Return the (X, Y) coordinate for the center point of the cell that contains the specified text.  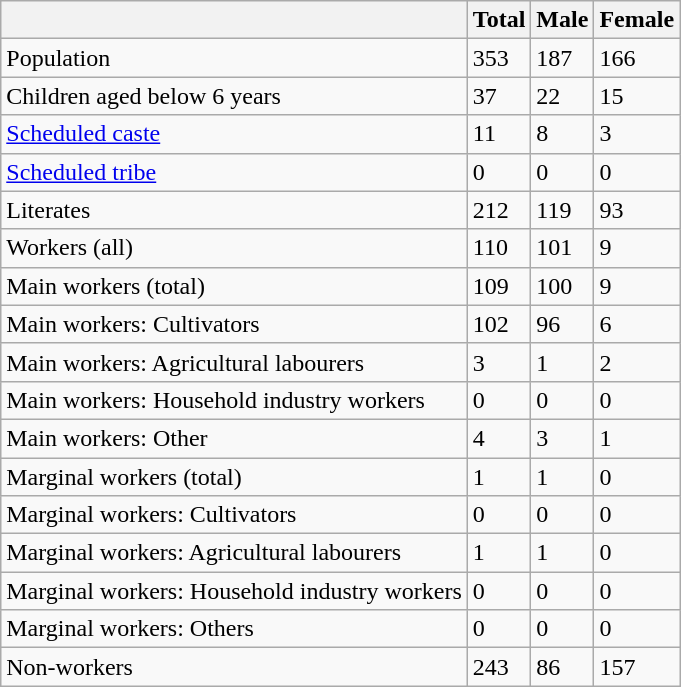
Marginal workers: Cultivators (234, 515)
Total (499, 20)
109 (499, 286)
86 (562, 667)
37 (499, 96)
Main workers: Agricultural labourers (234, 362)
Scheduled tribe (234, 172)
Marginal workers: Agricultural labourers (234, 553)
Marginal workers (total) (234, 477)
Main workers: Other (234, 438)
Male (562, 20)
Literates (234, 210)
Non-workers (234, 667)
6 (637, 324)
22 (562, 96)
96 (562, 324)
166 (637, 58)
15 (637, 96)
Population (234, 58)
8 (562, 134)
353 (499, 58)
93 (637, 210)
187 (562, 58)
4 (499, 438)
11 (499, 134)
212 (499, 210)
Main workers: Household industry workers (234, 400)
101 (562, 248)
Main workers: Cultivators (234, 324)
Marginal workers: Household industry workers (234, 591)
119 (562, 210)
Marginal workers: Others (234, 629)
243 (499, 667)
157 (637, 667)
100 (562, 286)
110 (499, 248)
Workers (all) (234, 248)
Female (637, 20)
Scheduled caste (234, 134)
Main workers (total) (234, 286)
102 (499, 324)
Children aged below 6 years (234, 96)
2 (637, 362)
